Extract the [X, Y] coordinate from the center of the cell holding the provided text.  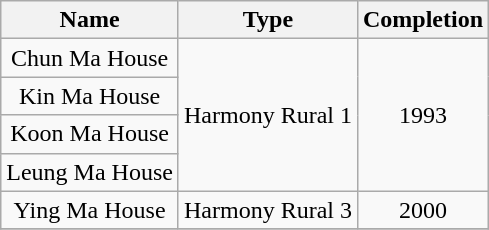
1993 [422, 115]
Koon Ma House [90, 134]
Kin Ma House [90, 96]
Name [90, 20]
Ying Ma House [90, 210]
Type [268, 20]
2000 [422, 210]
Chun Ma House [90, 58]
Leung Ma House [90, 172]
Harmony Rural 1 [268, 115]
Completion [422, 20]
Harmony Rural 3 [268, 210]
